Search for the cell housing the specified text and yield its (X, Y) center coordinate. 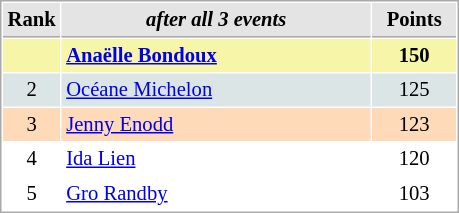
Océane Michelon (216, 90)
150 (414, 56)
5 (32, 194)
2 (32, 90)
Gro Randby (216, 194)
Anaëlle Bondoux (216, 56)
3 (32, 124)
Points (414, 20)
125 (414, 90)
120 (414, 158)
123 (414, 124)
4 (32, 158)
Rank (32, 20)
Ida Lien (216, 158)
103 (414, 194)
Jenny Enodd (216, 124)
after all 3 events (216, 20)
